Locate the cell with the specified text and output its [x, y] center coordinate. 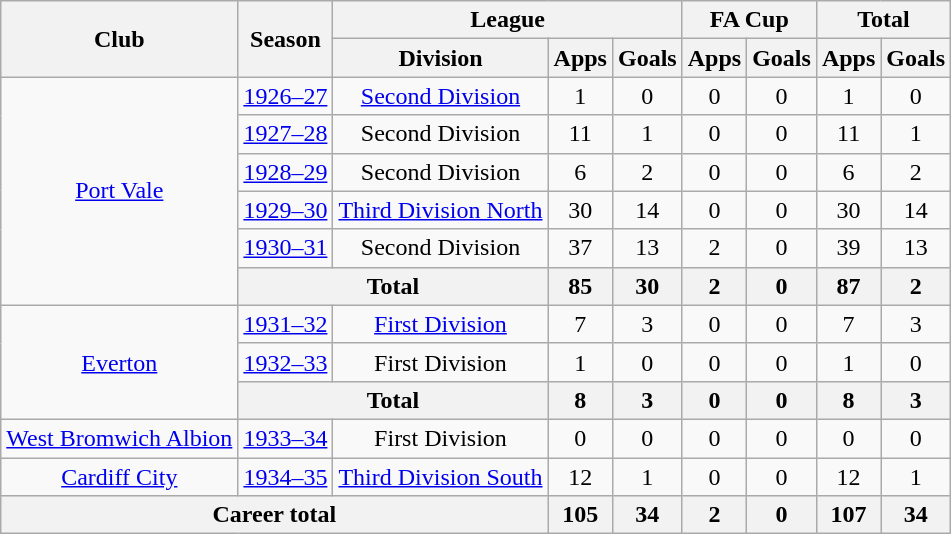
Port Vale [120, 191]
League [508, 20]
Third Division North [440, 210]
Cardiff City [120, 477]
1931–32 [286, 324]
1930–31 [286, 248]
Career total [274, 515]
Third Division South [440, 477]
Division [440, 58]
West Bromwich Albion [120, 438]
107 [848, 515]
1933–34 [286, 438]
85 [580, 286]
1926–27 [286, 96]
1934–35 [286, 477]
39 [848, 248]
Everton [120, 362]
1927–28 [286, 134]
1929–30 [286, 210]
1932–33 [286, 362]
87 [848, 286]
37 [580, 248]
1928–29 [286, 172]
105 [580, 515]
FA Cup [749, 20]
Club [120, 39]
Season [286, 39]
